Pinpoint the cell where the given text exists, returning its [x, y] midpoint coordinate. 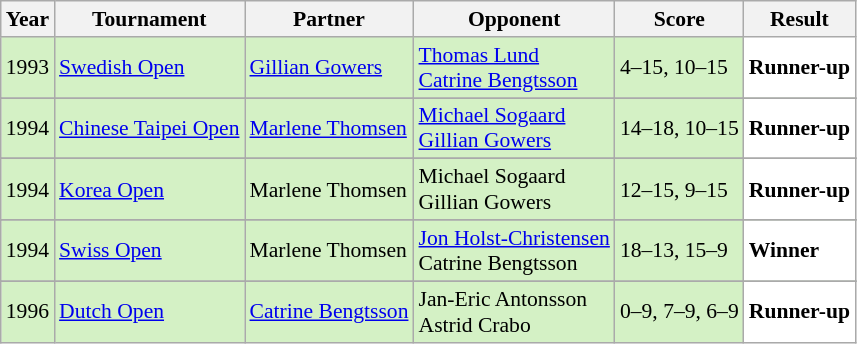
Thomas Lund Catrine Bengtsson [514, 68]
Score [680, 19]
Chinese Taipei Open [149, 128]
Korea Open [149, 190]
18–13, 15–9 [680, 250]
Opponent [514, 19]
Tournament [149, 19]
Swedish Open [149, 68]
Dutch Open [149, 312]
Swiss Open [149, 250]
Gillian Gowers [328, 68]
1993 [28, 68]
12–15, 9–15 [680, 190]
Jan-Eric Antonsson Astrid Crabo [514, 312]
Jon Holst-Christensen Catrine Bengtsson [514, 250]
Partner [328, 19]
Catrine Bengtsson [328, 312]
4–15, 10–15 [680, 68]
Year [28, 19]
Winner [800, 250]
0–9, 7–9, 6–9 [680, 312]
1996 [28, 312]
Result [800, 19]
14–18, 10–15 [680, 128]
